Identify which cell holds the provided text, then report its [x, y] central coordinate. 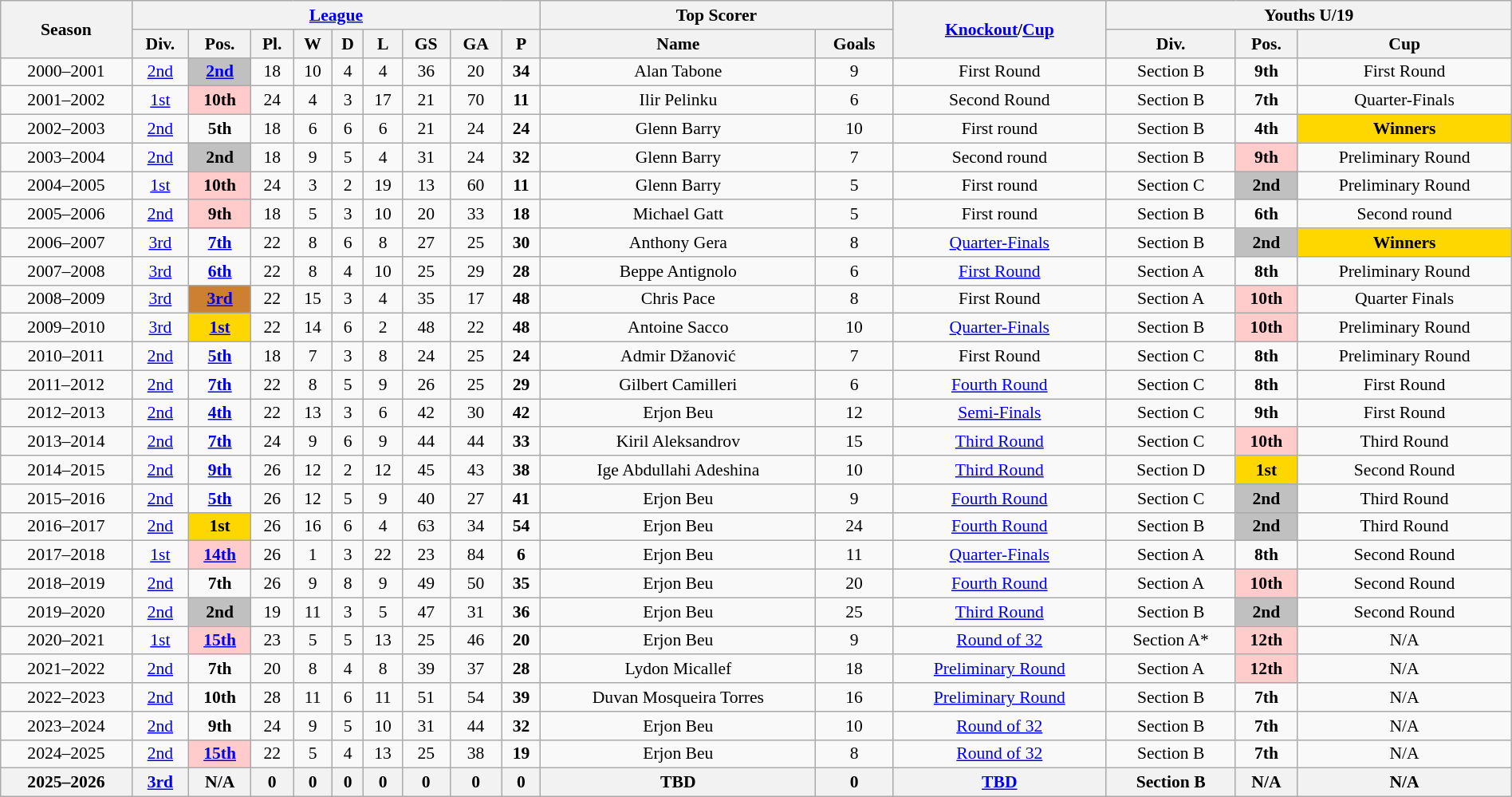
1 [313, 555]
2016–2017 [66, 527]
2003–2004 [66, 157]
2004–2005 [66, 186]
Pl. [273, 44]
League [337, 15]
Quarter Finals [1404, 299]
Michael Gatt [678, 215]
2022–2023 [66, 697]
37 [475, 669]
2025–2026 [66, 783]
2021–2022 [66, 669]
D [348, 44]
60 [475, 186]
2020–2021 [66, 641]
2001–2002 [66, 101]
2019–2020 [66, 612]
Duvan Mosqueira Torres [678, 697]
2002–2003 [66, 129]
51 [426, 697]
70 [475, 101]
Season [66, 29]
Admir Džanović [678, 357]
49 [426, 584]
2007–2008 [66, 271]
Name [678, 44]
2009–2010 [66, 328]
P [522, 44]
Ilir Pelinku [678, 101]
63 [426, 527]
43 [475, 470]
84 [475, 555]
2018–2019 [66, 584]
Antoine Sacco [678, 328]
Chris Pace [678, 299]
Beppe Antignolo [678, 271]
2024–2025 [66, 754]
Gilbert Camilleri [678, 385]
2006–2007 [66, 243]
GS [426, 44]
GA [475, 44]
46 [475, 641]
14 [313, 328]
Top Scorer [716, 15]
2023–2024 [66, 726]
2014–2015 [66, 470]
47 [426, 612]
50 [475, 584]
2005–2006 [66, 215]
Section A* [1171, 641]
14th [220, 555]
W [313, 44]
2012–2013 [66, 413]
Section D [1171, 470]
Ige Abdullahi Adeshina [678, 470]
Anthony Gera [678, 243]
Youths U/19 [1309, 15]
40 [426, 499]
Goals [854, 44]
2017–2018 [66, 555]
L [383, 44]
2008–2009 [66, 299]
2011–2012 [66, 385]
2013–2014 [66, 442]
2000–2001 [66, 72]
Knockout/Cup [999, 29]
45 [426, 470]
Kiril Aleksandrov [678, 442]
41 [522, 499]
Lydon Micallef [678, 669]
2015–2016 [66, 499]
Semi-Finals [999, 413]
Cup [1404, 44]
Alan Tabone [678, 72]
2010–2011 [66, 357]
